From the cell containing the given text, extract its center point as (X, Y) coordinate. 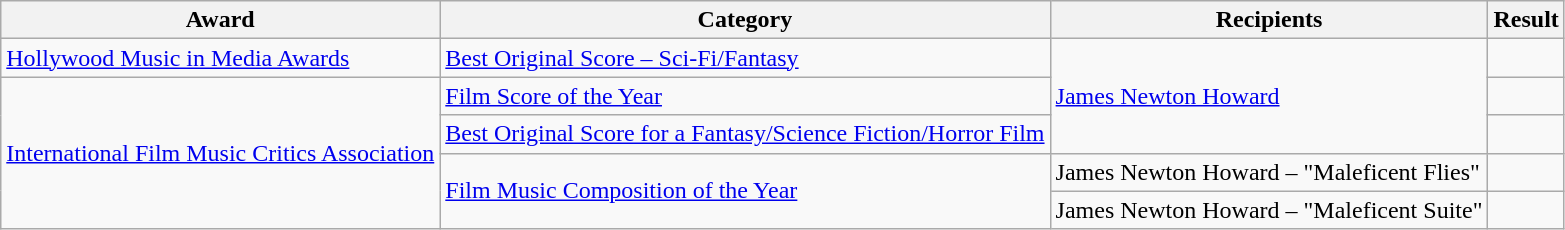
James Newton Howard (1269, 96)
Film Score of the Year (745, 96)
Film Music Composition of the Year (745, 191)
James Newton Howard – "Maleficent Suite" (1269, 210)
Best Original Score – Sci-Fi/Fantasy (745, 58)
James Newton Howard – "Maleficent Flies" (1269, 172)
International Film Music Critics Association (220, 153)
Result (1526, 20)
Award (220, 20)
Category (745, 20)
Recipients (1269, 20)
Best Original Score for a Fantasy/Science Fiction/Horror Film (745, 134)
Hollywood Music in Media Awards (220, 58)
